Find where the given text appears and provide that cell's center as (X, Y) coordinate. 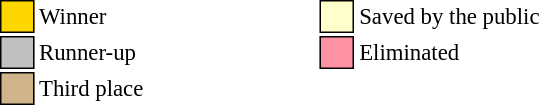
Third place (90, 88)
Winner (90, 16)
Runner-up (90, 52)
